Extract the (x, y) coordinate from the center of the cell holding the provided text.  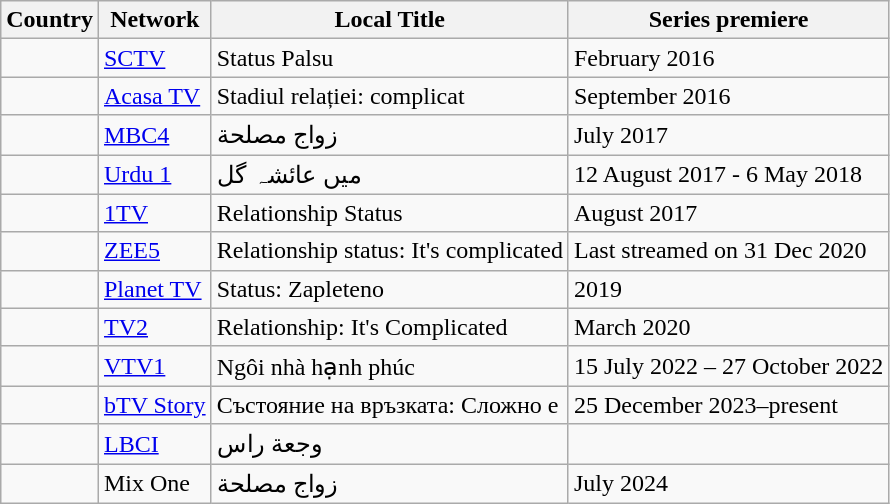
SCTV (154, 58)
2019 (728, 289)
Status: Zapleteno (390, 289)
TV2 (154, 327)
Състояние на връзката: Сложно е (390, 405)
July 2024 (728, 484)
12 August 2017 - 6 May 2018 (728, 174)
bTV Story (154, 405)
Country (50, 20)
1TV (154, 213)
Relationship Status (390, 213)
July 2017 (728, 135)
وجعة راس (390, 444)
Planet TV (154, 289)
Local Title (390, 20)
ZEE5 (154, 251)
Series premiere (728, 20)
Network (154, 20)
Relationship: It's Complicated (390, 327)
Acasa TV (154, 96)
15 July 2022 – 27 October 2022 (728, 366)
Ngôi nhà hạnh phúc (390, 366)
August 2017 (728, 213)
Mix One (154, 484)
March 2020 (728, 327)
February 2016 (728, 58)
MBC4 (154, 135)
Status Palsu (390, 58)
25 December 2023–present (728, 405)
VTV1 (154, 366)
LBCI (154, 444)
September 2016 (728, 96)
Stadiul relației: complicat (390, 96)
Last streamed on 31 Dec 2020 (728, 251)
میں عائشہ گل (390, 174)
Urdu 1 (154, 174)
Relationship status: It's complicated (390, 251)
